Locate the cell with the specified text and output its (x, y) center coordinate. 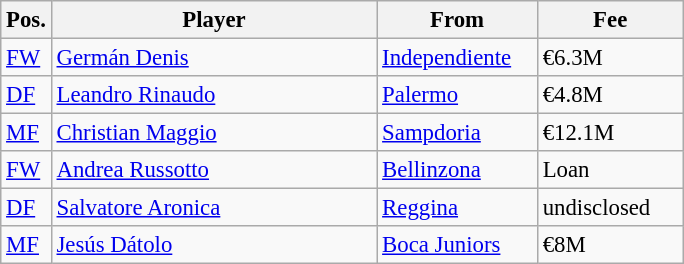
Sampdoria (458, 133)
Bellinzona (458, 170)
undisclosed (610, 208)
Salvatore Aronica (214, 208)
Germán Denis (214, 58)
Loan (610, 170)
Andrea Russotto (214, 170)
€6.3M (610, 58)
Fee (610, 20)
€12.1M (610, 133)
€4.8M (610, 95)
Pos. (26, 20)
Player (214, 20)
Reggina (458, 208)
From (458, 20)
Jesús Dátolo (214, 245)
Palermo (458, 95)
Christian Maggio (214, 133)
Boca Juniors (458, 245)
€8M (610, 245)
Independiente (458, 58)
Leandro Rinaudo (214, 95)
